From the cell containing the given text, extract its center point as (x, y) coordinate. 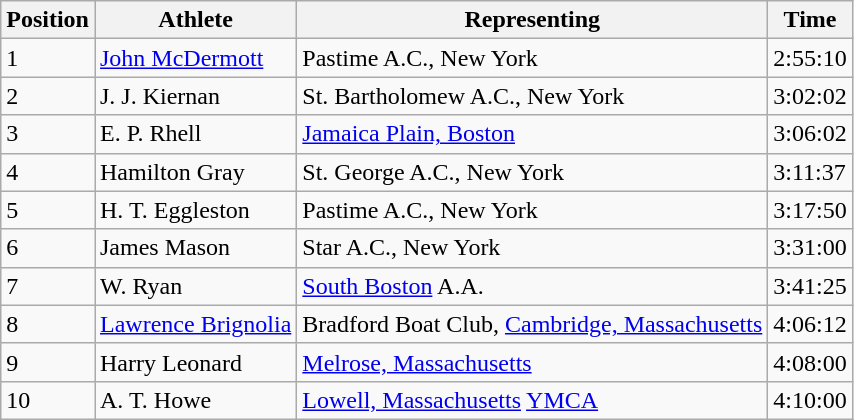
3:11:37 (810, 172)
9 (48, 362)
Lowell, Massachusetts YMCA (532, 400)
3:02:02 (810, 96)
St. Bartholomew A.C., New York (532, 96)
Lawrence Brignolia (195, 324)
Star A.C., New York (532, 248)
4:10:00 (810, 400)
2:55:10 (810, 58)
Hamilton Gray (195, 172)
2 (48, 96)
5 (48, 210)
10 (48, 400)
Jamaica Plain, Boston (532, 134)
James Mason (195, 248)
Representing (532, 20)
South Boston A.A. (532, 286)
1 (48, 58)
J. J. Kiernan (195, 96)
Bradford Boat Club, Cambridge, Massachusetts (532, 324)
Athlete (195, 20)
6 (48, 248)
A. T. Howe (195, 400)
St. George A.C., New York (532, 172)
7 (48, 286)
Harry Leonard (195, 362)
3:31:00 (810, 248)
Time (810, 20)
W. Ryan (195, 286)
3:06:02 (810, 134)
3:17:50 (810, 210)
8 (48, 324)
3 (48, 134)
3:41:25 (810, 286)
John McDermott (195, 58)
Melrose, Massachusetts (532, 362)
H. T. Eggleston (195, 210)
Position (48, 20)
4:08:00 (810, 362)
4 (48, 172)
4:06:12 (810, 324)
E. P. Rhell (195, 134)
